Capture the cell that displays the provided text and extract its (x, y) central coordinate. 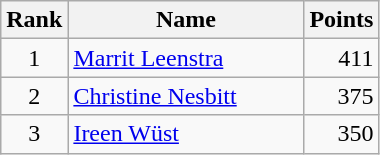
Ireen Wüst (186, 134)
Rank (34, 20)
375 (342, 96)
Marrit Leenstra (186, 58)
411 (342, 58)
Name (186, 20)
3 (34, 134)
Christine Nesbitt (186, 96)
350 (342, 134)
2 (34, 96)
1 (34, 58)
Points (342, 20)
